Output the (X, Y) coordinate of the center of the cell containing the given text.  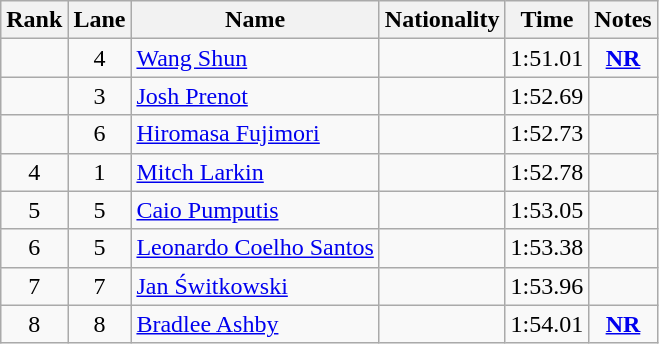
Time (547, 20)
1 (100, 172)
1:52.73 (547, 134)
Hiromasa Fujimori (255, 134)
Notes (623, 20)
1:51.01 (547, 58)
Leonardo Coelho Santos (255, 248)
1:53.38 (547, 248)
Mitch Larkin (255, 172)
Jan Świtkowski (255, 286)
1:52.69 (547, 96)
Name (255, 20)
1:53.05 (547, 210)
Josh Prenot (255, 96)
Caio Pumputis (255, 210)
1:54.01 (547, 324)
1:53.96 (547, 286)
Lane (100, 20)
Nationality (442, 20)
Bradlee Ashby (255, 324)
Wang Shun (255, 58)
Rank (34, 20)
3 (100, 96)
1:52.78 (547, 172)
